From the cell containing the given text, extract its center point as [X, Y] coordinate. 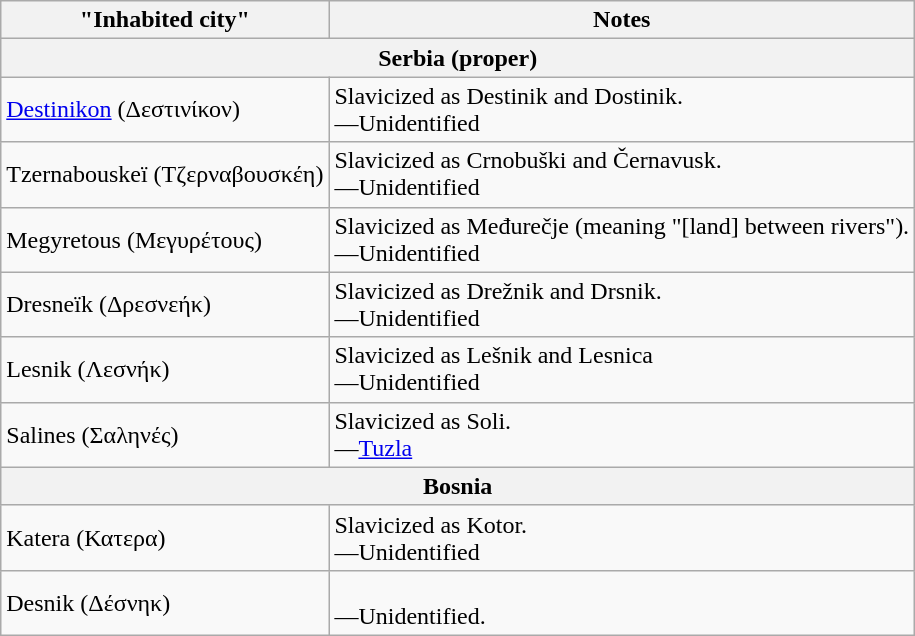
"Inhabited city" [165, 20]
Desnik (Δέσνηκ) [165, 602]
Serbia (proper) [458, 58]
Notes [622, 20]
Slavicized as Međurečje (meaning "[land] between rivers").—Unidentified [622, 240]
Salines (Σαληνές) [165, 434]
—Unidentified. [622, 602]
Megyretous (Μεγυρέτους) [165, 240]
Destinikon (Δεστινίκον) [165, 110]
Slavicized as Lešnik and Lesnica—Unidentified [622, 370]
Slavicized as Kotor.—Unidentified [622, 538]
Slavicized as Destinik and Dostinik.—Unidentified [622, 110]
Lesnik (Λεσνήκ) [165, 370]
Dresneïk (Δρεσνεήκ) [165, 304]
Tzernabouskeï (Τζερναβουσκέη) [165, 174]
Bosnia [458, 486]
Slavicized as Crnobuški and Černavusk.—Unidentified [622, 174]
Slavicized as Drežnik and Drsnik.—Unidentified [622, 304]
Katera (Κατερα) [165, 538]
Slavicized as Soli.—Tuzla [622, 434]
